Identify which cell holds the provided text, then report its (X, Y) central coordinate. 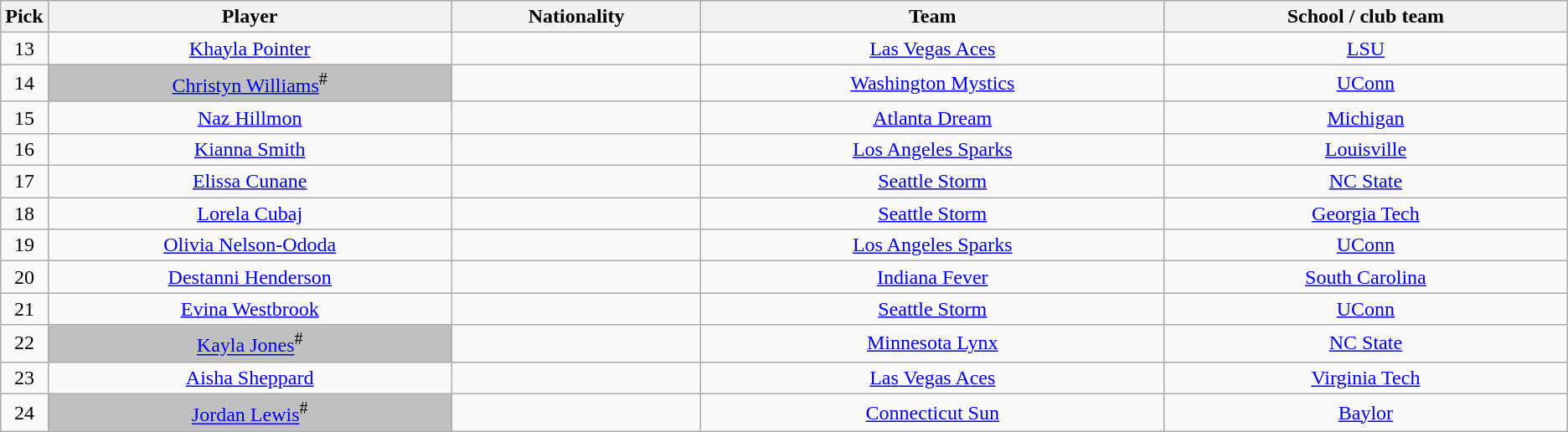
Kayla Jones# (250, 343)
Louisville (1366, 149)
Washington Mystics (933, 84)
Michigan (1366, 117)
Player (250, 17)
18 (24, 213)
LSU (1366, 49)
Elissa Cunane (250, 182)
Minnesota Lynx (933, 343)
Nationality (576, 17)
South Carolina (1366, 277)
16 (24, 149)
15 (24, 117)
Naz Hillmon (250, 117)
Khayla Pointer (250, 49)
Jordan Lewis# (250, 412)
Christyn Williams# (250, 84)
22 (24, 343)
Indiana Fever (933, 277)
Virginia Tech (1366, 378)
Baylor (1366, 412)
24 (24, 412)
14 (24, 84)
Atlanta Dream (933, 117)
19 (24, 245)
Team (933, 17)
Olivia Nelson-Ododa (250, 245)
20 (24, 277)
Connecticut Sun (933, 412)
Evina Westbrook (250, 309)
Aisha Sheppard (250, 378)
Kianna Smith (250, 149)
Pick (24, 17)
Lorela Cubaj (250, 213)
School / club team (1366, 17)
17 (24, 182)
Georgia Tech (1366, 213)
Destanni Henderson (250, 277)
23 (24, 378)
21 (24, 309)
13 (24, 49)
